For the text-containing cell, return its midpoint in [X, Y] coordinate format. 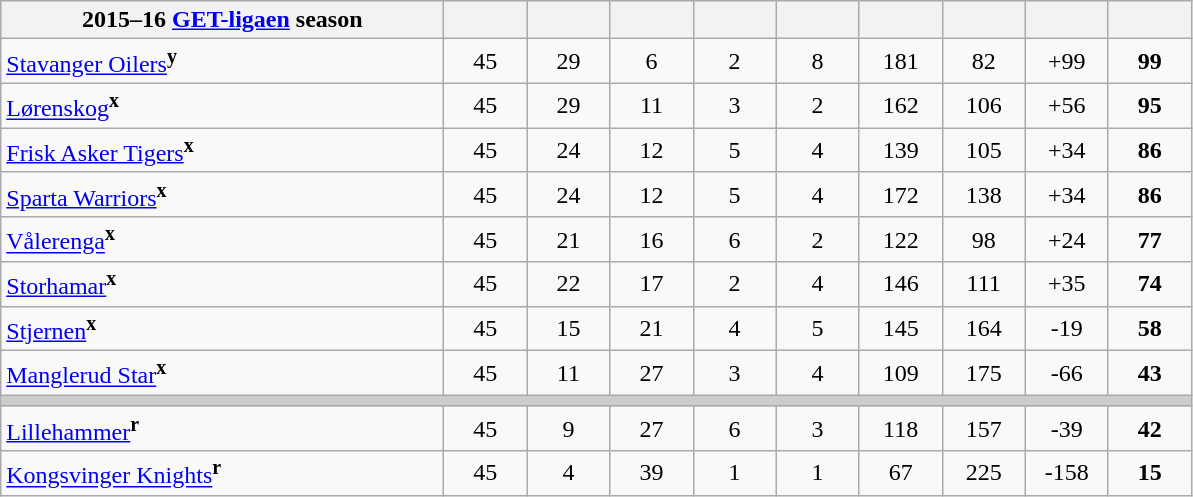
Frisk Asker Tigersx [222, 150]
22 [568, 284]
146 [900, 284]
-66 [1066, 374]
139 [900, 150]
99 [1150, 62]
39 [652, 474]
+56 [1066, 106]
157 [984, 428]
Sparta Warriorsx [222, 194]
-158 [1066, 474]
122 [900, 240]
181 [900, 62]
164 [984, 328]
111 [984, 284]
74 [1150, 284]
2015–16 GET-ligaen season [222, 20]
9 [568, 428]
16 [652, 240]
77 [1150, 240]
58 [1150, 328]
17 [652, 284]
172 [900, 194]
Manglerud Starx [222, 374]
Storhamarx [222, 284]
42 [1150, 428]
+24 [1066, 240]
Lillehammerr [222, 428]
175 [984, 374]
145 [900, 328]
Lørenskogx [222, 106]
95 [1150, 106]
Stjernenx [222, 328]
Stavanger Oilersy [222, 62]
225 [984, 474]
+99 [1066, 62]
8 [818, 62]
Vålerengax [222, 240]
+35 [1066, 284]
106 [984, 106]
162 [900, 106]
105 [984, 150]
67 [900, 474]
-39 [1066, 428]
109 [900, 374]
98 [984, 240]
43 [1150, 374]
118 [900, 428]
-19 [1066, 328]
82 [984, 62]
138 [984, 194]
Kongsvinger Knightsr [222, 474]
